Detect which cell encompasses the target text, then output its (X, Y) center coordinate. 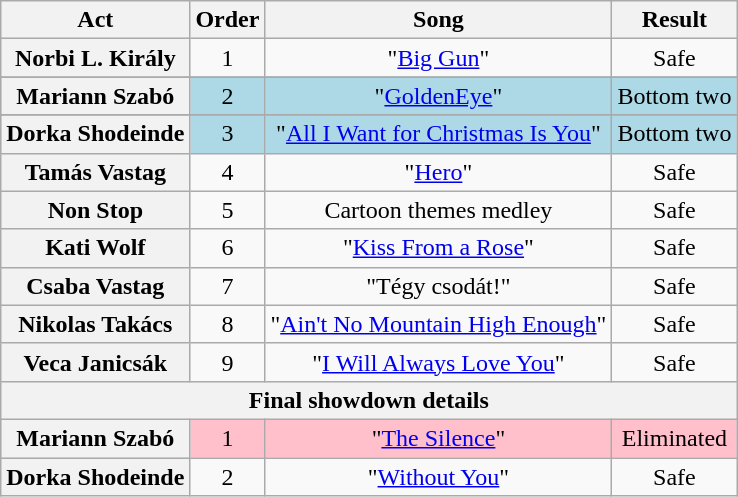
"All I Want for Christmas Is You" (438, 134)
"Tégy csodát!" (438, 286)
4 (228, 172)
Order (228, 20)
Norbi L. Király (96, 58)
Kati Wolf (96, 248)
Tamás Vastag (96, 172)
"Without You" (438, 477)
8 (228, 324)
Csaba Vastag (96, 286)
"The Silence" (438, 438)
Cartoon themes medley (438, 210)
Result (674, 20)
"Ain't No Mountain High Enough" (438, 324)
7 (228, 286)
"Hero" (438, 172)
"GoldenEye" (438, 96)
Act (96, 20)
"Kiss From a Rose" (438, 248)
6 (228, 248)
Song (438, 20)
Nikolas Takács (96, 324)
Non Stop (96, 210)
Eliminated (674, 438)
Final showdown details (369, 400)
3 (228, 134)
"I Will Always Love You" (438, 362)
"Big Gun" (438, 58)
5 (228, 210)
9 (228, 362)
Veca Janicsák (96, 362)
